Return (x, y) of the center of cell containing provided text 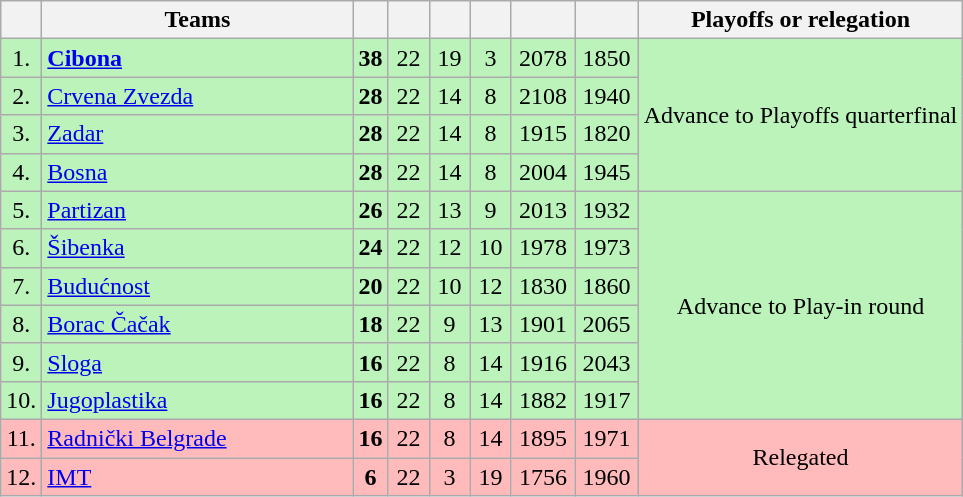
18 (370, 324)
1945 (607, 172)
Crvena Zvezda (198, 96)
1850 (607, 58)
6. (22, 248)
6 (370, 477)
26 (370, 210)
20 (370, 286)
1756 (543, 477)
Borac Čačak (198, 324)
1882 (543, 400)
1. (22, 58)
1978 (543, 248)
8. (22, 324)
5. (22, 210)
2108 (543, 96)
1916 (543, 362)
7. (22, 286)
Šibenka (198, 248)
9. (22, 362)
Playoffs or relegation (800, 20)
Teams (198, 20)
1820 (607, 134)
2078 (543, 58)
Radnički Belgrade (198, 438)
Relegated (800, 457)
1940 (607, 96)
Advance to Play-in round (800, 305)
4. (22, 172)
2065 (607, 324)
Advance to Playoffs quarterfinal (800, 115)
Budućnost (198, 286)
1960 (607, 477)
1915 (543, 134)
IMT (198, 477)
1860 (607, 286)
Cibona (198, 58)
24 (370, 248)
1917 (607, 400)
Bosna (198, 172)
1973 (607, 248)
12. (22, 477)
2. (22, 96)
1901 (543, 324)
3. (22, 134)
Jugoplastika (198, 400)
1971 (607, 438)
1830 (543, 286)
10. (22, 400)
38 (370, 58)
11. (22, 438)
2013 (543, 210)
Partizan (198, 210)
1895 (543, 438)
1932 (607, 210)
2043 (607, 362)
Sloga (198, 362)
2004 (543, 172)
Zadar (198, 134)
